Locate the cell with the specified text and output its [X, Y] center coordinate. 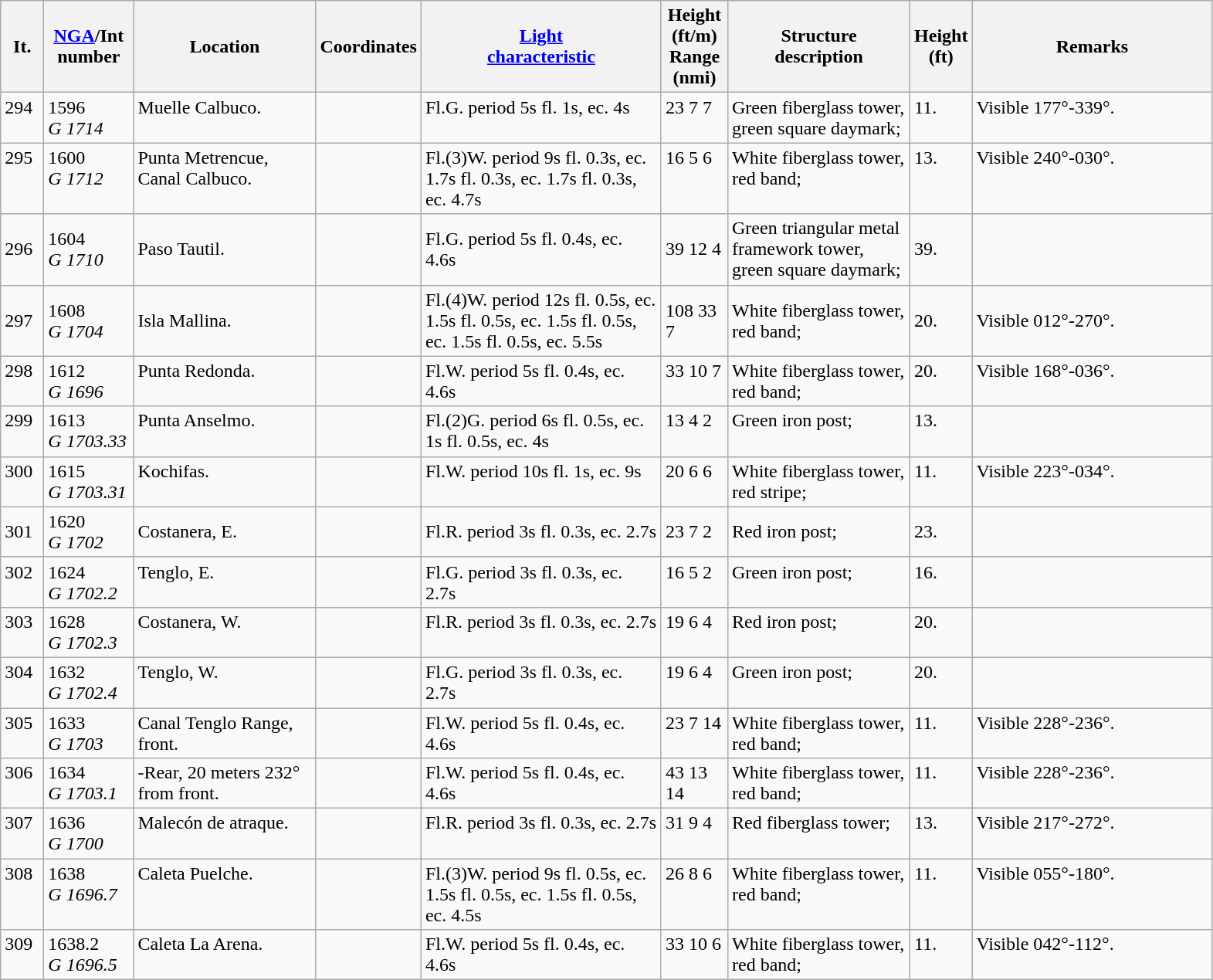
It. [22, 46]
1596G 1714 [89, 117]
Fl.(2)G. period 6s fl. 0.5s, ec. 1s fl. 0.5s, ec. 4s [540, 431]
20 6 6 [694, 482]
1632G 1702.4 [89, 683]
301 [22, 531]
Visible 168°-036°. [1092, 381]
Location [225, 46]
Visible 055°-180°. [1092, 894]
Kochifas. [225, 482]
Fl.G. period 5s fl. 0.4s, ec. 4.6s [540, 249]
1636G 1700 [89, 834]
Fl.(4)W. period 12s fl. 0.5s, ec. 1.5s fl. 0.5s, ec. 1.5s fl. 0.5s, ec. 1.5s fl. 0.5s, ec. 5.5s [540, 320]
303 [22, 632]
Fl.(3)W. period 9s fl. 0.5s, ec. 1.5s fl. 0.5s, ec. 1.5s fl. 0.5s, ec. 4.5s [540, 894]
Punta Anselmo. [225, 431]
Visible 223°-034°. [1092, 482]
16 5 6 [694, 178]
Punta Redonda. [225, 381]
1633G 1703 [89, 732]
16. [941, 582]
296 [22, 249]
1612G 1696 [89, 381]
Canal Tenglo Range, front. [225, 732]
Green fiberglass tower, green square daymark; [818, 117]
Fl.(3)W. period 9s fl. 0.3s, ec. 1.7s fl. 0.3s, ec. 1.7s fl. 0.3s, ec. 4.7s [540, 178]
Visible 012°-270°. [1092, 320]
Malecón de atraque. [225, 834]
39 12 4 [694, 249]
1604G 1710 [89, 249]
Costanera, W. [225, 632]
Lightcharacteristic [540, 46]
294 [22, 117]
1600G 1712 [89, 178]
305 [22, 732]
16 5 2 [694, 582]
Muelle Calbuco. [225, 117]
1638.2G 1696.5 [89, 955]
Caleta La Arena. [225, 955]
Visible 177°-339°. [1092, 117]
Tenglo, E. [225, 582]
33 10 6 [694, 955]
Height (ft/m)Range (nmi) [694, 46]
1628G 1702.3 [89, 632]
Red fiberglass tower; [818, 834]
Paso Tautil. [225, 249]
308 [22, 894]
White fiberglass tower, red stripe; [818, 482]
Green triangular metal framework tower, green square daymark; [818, 249]
23. [941, 531]
1624G 1702.2 [89, 582]
39. [941, 249]
Tenglo, W. [225, 683]
Isla Mallina. [225, 320]
302 [22, 582]
Visible 240°-030°. [1092, 178]
Fl.W. period 10s fl. 1s, ec. 9s [540, 482]
1638G 1696.7 [89, 894]
1608G 1704 [89, 320]
Costanera, E. [225, 531]
26 8 6 [694, 894]
1620G 1702 [89, 531]
Structuredescription [818, 46]
295 [22, 178]
309 [22, 955]
304 [22, 683]
31 9 4 [694, 834]
297 [22, 320]
Punta Metrencue, Canal Calbuco. [225, 178]
23 7 14 [694, 732]
298 [22, 381]
299 [22, 431]
NGA/Intnumber [89, 46]
307 [22, 834]
13 4 2 [694, 431]
306 [22, 783]
Fl.G. period 5s fl. 1s, ec. 4s [540, 117]
-Rear, 20 meters 232° from front. [225, 783]
Remarks [1092, 46]
Caleta Puelche. [225, 894]
Visible 042°-112°. [1092, 955]
43 13 14 [694, 783]
23 7 7 [694, 117]
108 33 7 [694, 320]
Visible 217°-272°. [1092, 834]
23 7 2 [694, 531]
1634G 1703.1 [89, 783]
1615G 1703.31 [89, 482]
Height (ft) [941, 46]
1613G 1703.33 [89, 431]
Coordinates [368, 46]
300 [22, 482]
33 10 7 [694, 381]
